Scan for the cell matching the given text and deliver its (X, Y) coordinate at center. 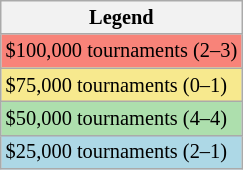
$25,000 tournaments (2–1) (122, 152)
$50,000 tournaments (4–4) (122, 118)
$75,000 tournaments (0–1) (122, 85)
$100,000 tournaments (2–3) (122, 51)
Legend (122, 17)
